Identify which cell holds the provided text, then report its (X, Y) central coordinate. 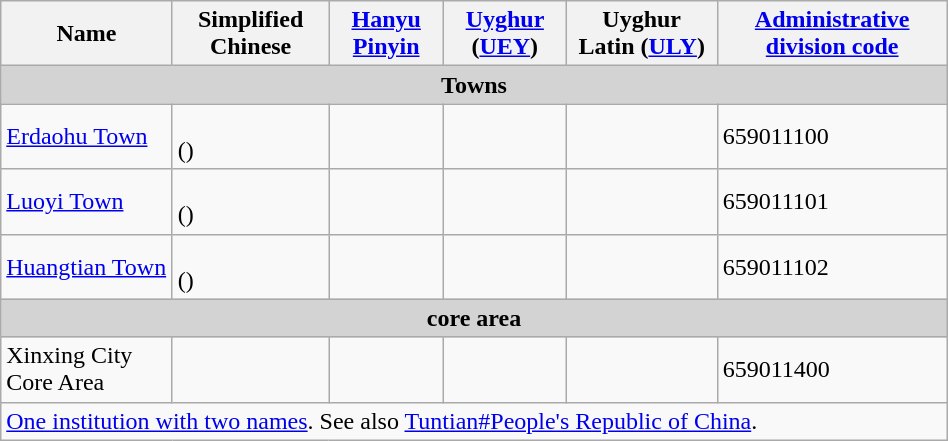
One institution with two names. See also Tuntian#People's Republic of China. (474, 421)
Name (86, 34)
659011400 (832, 370)
Erdaohu Town (86, 136)
Hanyu Pinyin (386, 34)
Huangtian Town (86, 266)
core area (474, 318)
659011102 (832, 266)
659011100 (832, 136)
Towns (474, 85)
Luoyi Town (86, 202)
Xinxing City Core Area (86, 370)
Uyghur Latin (ULY) (642, 34)
Simplified Chinese (250, 34)
659011101 (832, 202)
Administrative division code (832, 34)
Uyghur (UEY) (504, 34)
